Capture the cell that displays the provided text and extract its (X, Y) central coordinate. 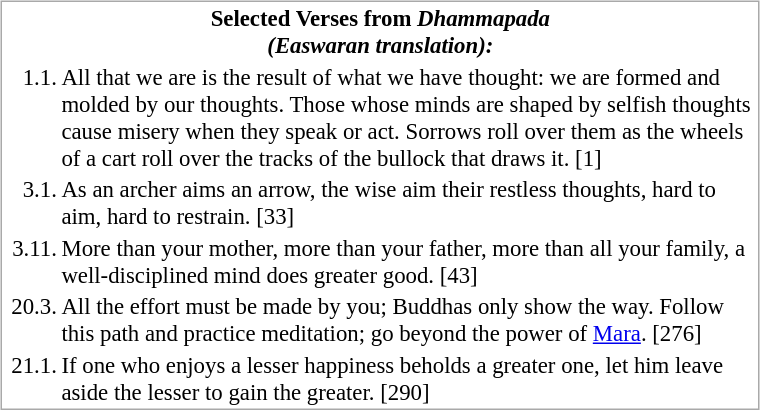
All the effort must be made by you; Buddhas only show the way. Follow this path and practice meditation; go beyond the power of Mara. [276] (408, 320)
3.1. (31, 202)
20.3. (31, 320)
If one who enjoys a lesser happiness beholds a greater one, let him leave aside the lesser to gain the greater. [290] (408, 378)
3.11. (31, 262)
Selected Verses from Dhammapada(Easwaran translation): (380, 32)
1.1. (31, 118)
As an archer aims an arrow, the wise aim their restless thoughts, hard to aim, hard to restrain. [33] (408, 202)
More than your mother, more than your father, more than all your family, a well-disciplined mind does greater good. [43] (408, 262)
21.1. (31, 378)
